For the text-containing cell, return its midpoint in [x, y] coordinate format. 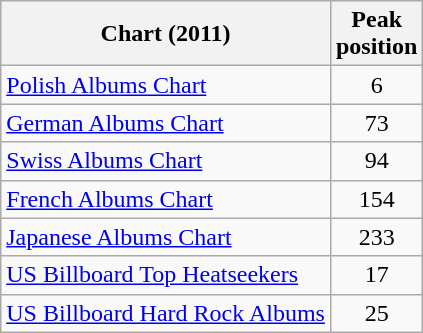
25 [376, 313]
US Billboard Top Heatseekers [166, 275]
233 [376, 237]
94 [376, 161]
Swiss Albums Chart [166, 161]
Chart (2011) [166, 34]
154 [376, 199]
French Albums Chart [166, 199]
17 [376, 275]
Peakposition [376, 34]
73 [376, 123]
6 [376, 85]
German Albums Chart [166, 123]
US Billboard Hard Rock Albums [166, 313]
Polish Albums Chart [166, 85]
Japanese Albums Chart [166, 237]
